Return [x, y] of the center of cell containing provided text 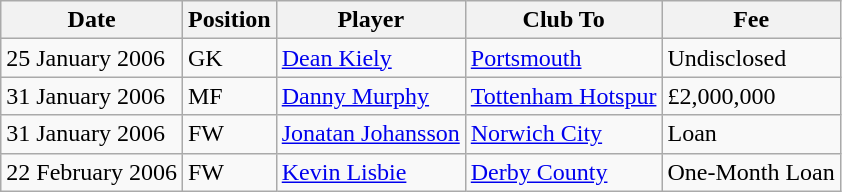
Undisclosed [751, 58]
Loan [751, 134]
Position [229, 20]
£2,000,000 [751, 96]
Tottenham Hotspur [564, 96]
Kevin Lisbie [370, 172]
Jonatan Johansson [370, 134]
Danny Murphy [370, 96]
22 February 2006 [92, 172]
Norwich City [564, 134]
Derby County [564, 172]
Fee [751, 20]
Dean Kiely [370, 58]
GK [229, 58]
Club To [564, 20]
Player [370, 20]
25 January 2006 [92, 58]
Date [92, 20]
MF [229, 96]
Portsmouth [564, 58]
One-Month Loan [751, 172]
